Output the [x, y] coordinate of the center of the cell containing the given text.  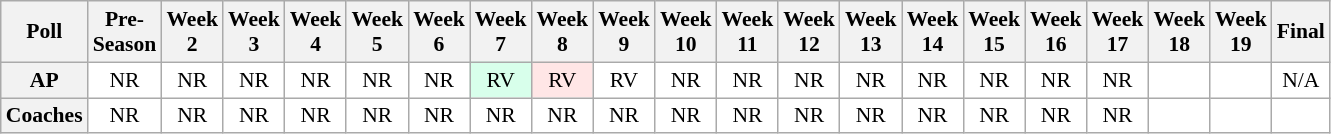
Week3 [254, 32]
Week11 [748, 32]
Week10 [686, 32]
Pre-Season [125, 32]
Week14 [933, 32]
Week15 [994, 32]
Week9 [624, 32]
Week6 [439, 32]
N/A [1301, 80]
Poll [44, 32]
Final [1301, 32]
Week5 [377, 32]
Week17 [1118, 32]
Week8 [562, 32]
AP [44, 80]
Week12 [809, 32]
Week16 [1056, 32]
Week18 [1179, 32]
Week7 [501, 32]
Week13 [871, 32]
Coaches [44, 116]
Week19 [1241, 32]
Week4 [316, 32]
Week2 [192, 32]
